Return the (X, Y) coordinate for the center point of the cell that contains the specified text.  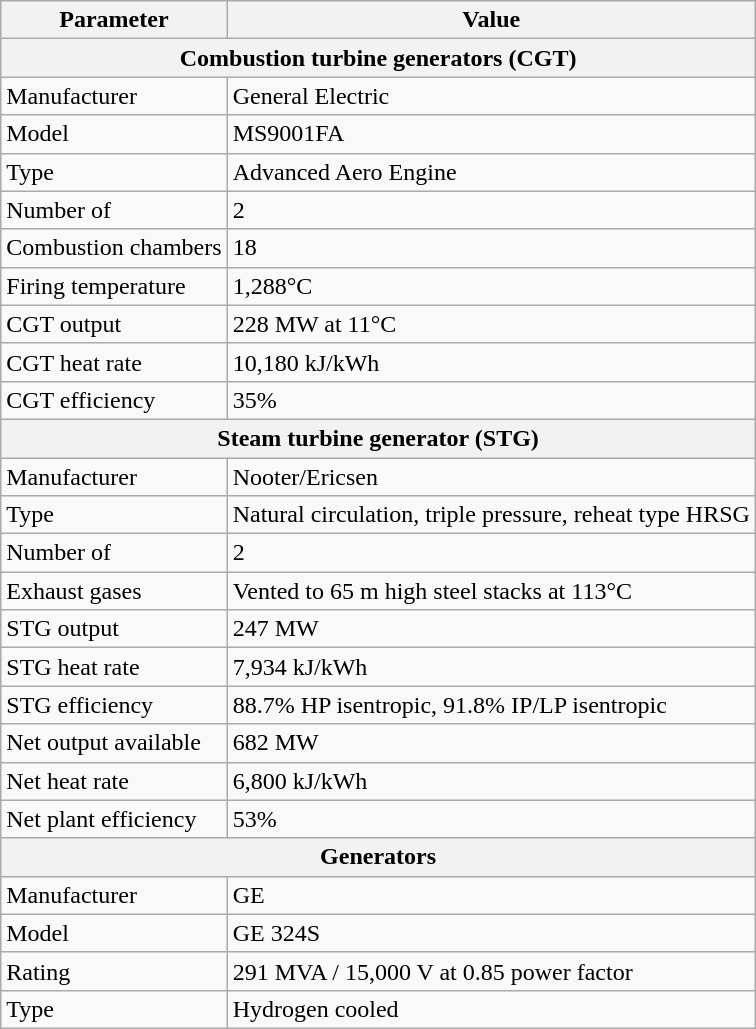
18 (491, 248)
Combustion chambers (114, 248)
10,180 kJ/kWh (491, 362)
GE 324S (491, 933)
Net plant efficiency (114, 819)
STG efficiency (114, 705)
6,800 kJ/kWh (491, 781)
Nooter/Ericsen (491, 477)
Net output available (114, 743)
Advanced Aero Engine (491, 172)
Hydrogen cooled (491, 1009)
1,288°C (491, 286)
7,934 kJ/kWh (491, 667)
Natural circulation, triple pressure, reheat type HRSG (491, 515)
CGT output (114, 324)
247 MW (491, 629)
Vented to 65 m high steel stacks at 113°C (491, 591)
Parameter (114, 20)
291 MVA / 15,000 V at 0.85 power factor (491, 971)
General Electric (491, 96)
Value (491, 20)
35% (491, 400)
682 MW (491, 743)
Rating (114, 971)
CGT efficiency (114, 400)
STG output (114, 629)
53% (491, 819)
Combustion turbine generators (CGT) (378, 58)
STG heat rate (114, 667)
Generators (378, 857)
CGT heat rate (114, 362)
Steam turbine generator (STG) (378, 438)
MS9001FA (491, 134)
Firing temperature (114, 286)
Exhaust gases (114, 591)
Net heat rate (114, 781)
228 MW at 11°C (491, 324)
GE (491, 895)
88.7% HP isentropic, 91.8% IP/LP isentropic (491, 705)
